Scan for the cell matching the given text and deliver its [x, y] coordinate at center. 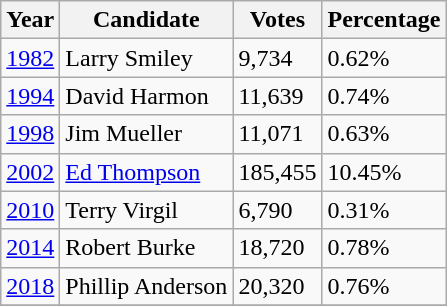
9,734 [278, 58]
Phillip Anderson [146, 286]
2018 [30, 286]
0.74% [384, 96]
0.76% [384, 286]
1982 [30, 58]
Year [30, 20]
Robert Burke [146, 248]
6,790 [278, 210]
Terry Virgil [146, 210]
10.45% [384, 172]
2014 [30, 248]
0.63% [384, 134]
0.78% [384, 248]
185,455 [278, 172]
2010 [30, 210]
Larry Smiley [146, 58]
Percentage [384, 20]
2002 [30, 172]
David Harmon [146, 96]
18,720 [278, 248]
11,639 [278, 96]
11,071 [278, 134]
Ed Thompson [146, 172]
Votes [278, 20]
20,320 [278, 286]
1998 [30, 134]
0.62% [384, 58]
0.31% [384, 210]
1994 [30, 96]
Candidate [146, 20]
Jim Mueller [146, 134]
